For the text-containing cell, return its midpoint in (x, y) coordinate format. 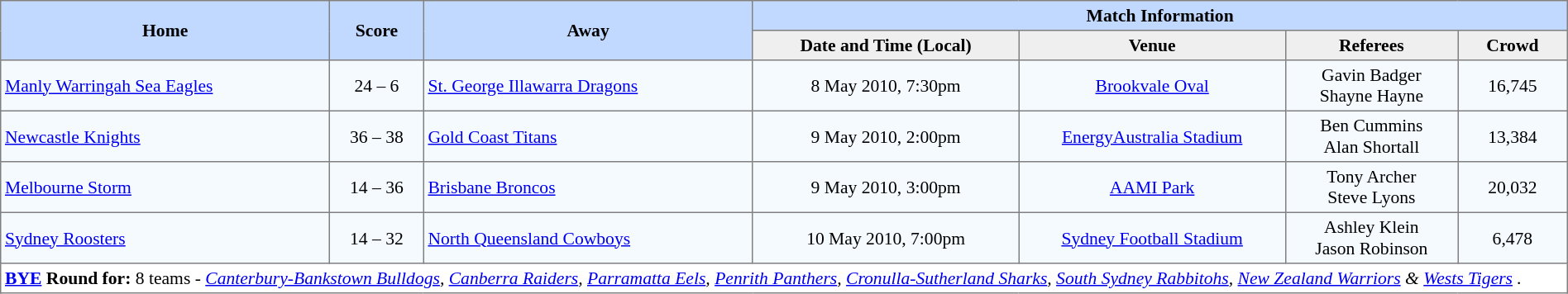
Home (165, 31)
13,384 (1513, 136)
14 – 36 (377, 187)
Score (377, 31)
Newcastle Knights (165, 136)
24 – 6 (377, 86)
Gavin BadgerShayne Hayne (1371, 86)
Sydney Football Stadium (1152, 238)
Melbourne Storm (165, 187)
Date and Time (Local) (886, 45)
20,032 (1513, 187)
Venue (1152, 45)
Ashley KleinJason Robinson (1371, 238)
Gold Coast Titans (588, 136)
St. George Illawarra Dragons (588, 86)
Manly Warringah Sea Eagles (165, 86)
9 May 2010, 2:00pm (886, 136)
AAMI Park (1152, 187)
Tony ArcherSteve Lyons (1371, 187)
14 – 32 (377, 238)
EnergyAustralia Stadium (1152, 136)
9 May 2010, 3:00pm (886, 187)
Brookvale Oval (1152, 86)
16,745 (1513, 86)
36 – 38 (377, 136)
10 May 2010, 7:00pm (886, 238)
Ben CumminsAlan Shortall (1371, 136)
Sydney Roosters (165, 238)
Brisbane Broncos (588, 187)
Referees (1371, 45)
8 May 2010, 7:30pm (886, 86)
6,478 (1513, 238)
North Queensland Cowboys (588, 238)
Crowd (1513, 45)
Away (588, 31)
Match Information (1159, 16)
